For the text-containing cell, return its midpoint in (x, y) coordinate format. 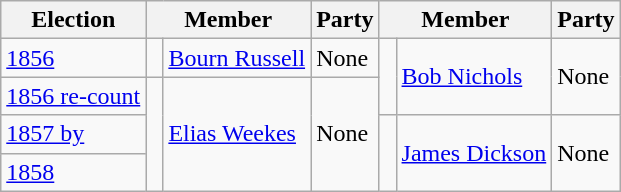
1856 re-count (74, 96)
Bob Nichols (474, 77)
Elias Weekes (237, 134)
Bourn Russell (237, 58)
1858 (74, 172)
1857 by (74, 134)
Election (74, 20)
James Dickson (474, 153)
1856 (74, 58)
